Provide the [x, y] coordinate of the cell's center where the given text is located.  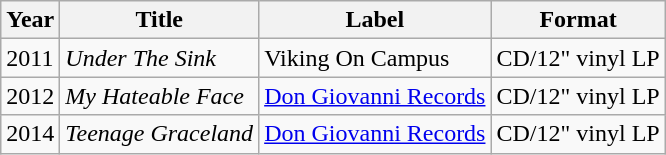
Format [578, 20]
2014 [30, 134]
Under The Sink [160, 58]
My Hateable Face [160, 96]
Label [375, 20]
Teenage Graceland [160, 134]
Year [30, 20]
Title [160, 20]
2012 [30, 96]
2011 [30, 58]
Viking On Campus [375, 58]
